Capture the cell that displays the provided text and extract its [x, y] central coordinate. 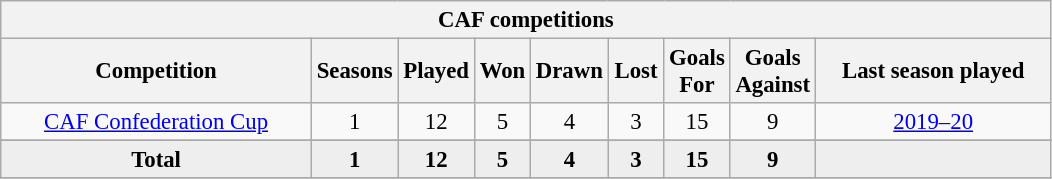
Won [502, 72]
Last season played [933, 72]
CAF competitions [526, 20]
Goals For [697, 72]
Goals Against [772, 72]
CAF Confederation Cup [156, 122]
Lost [636, 72]
Seasons [354, 72]
Competition [156, 72]
Drawn [570, 72]
Played [436, 72]
2019–20 [933, 122]
Total [156, 160]
